Search for the cell housing the specified text and yield its (x, y) center coordinate. 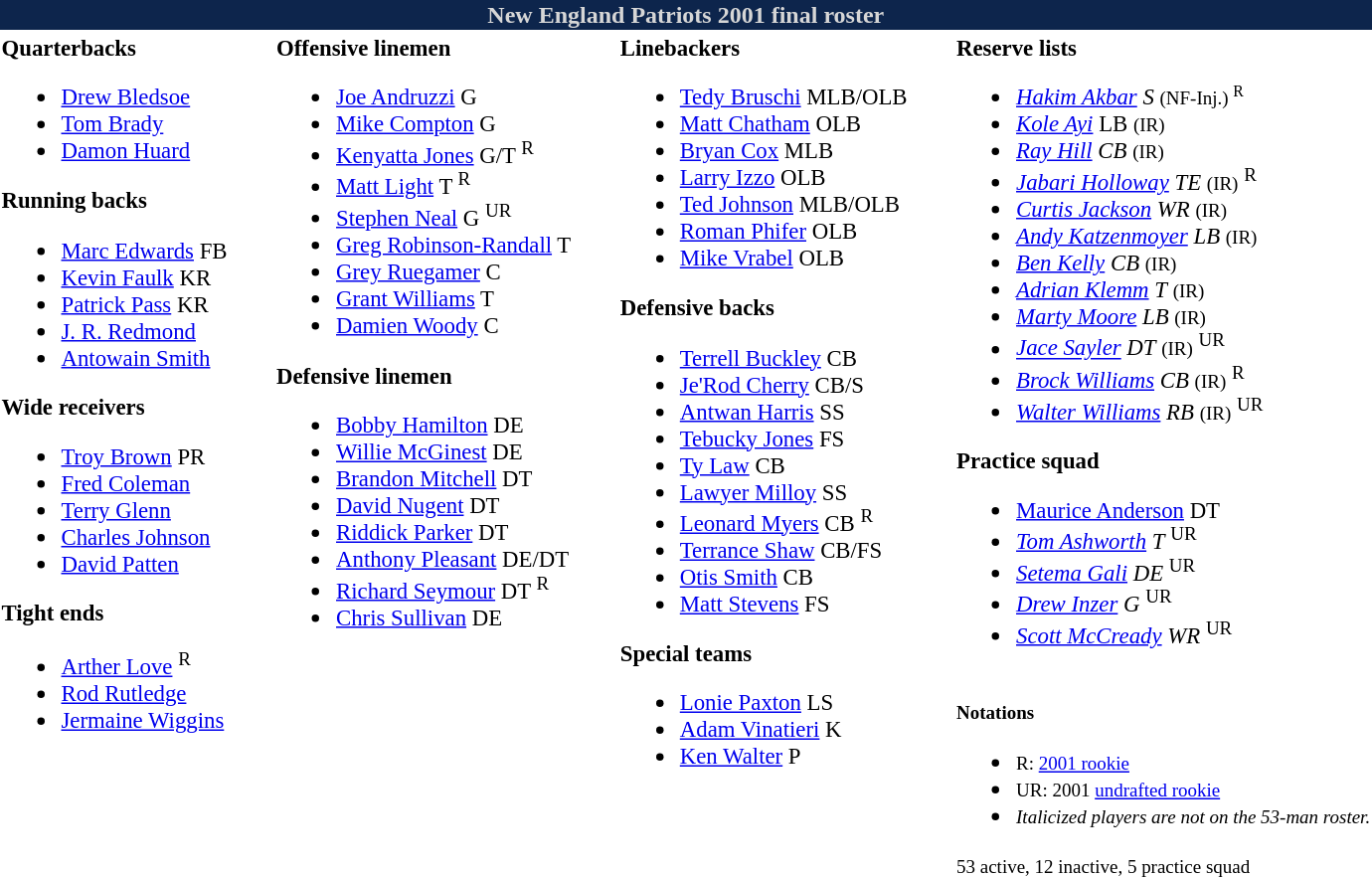
New England Patriots 2001 final roster (686, 15)
